Return [x, y] of the center of cell containing provided text 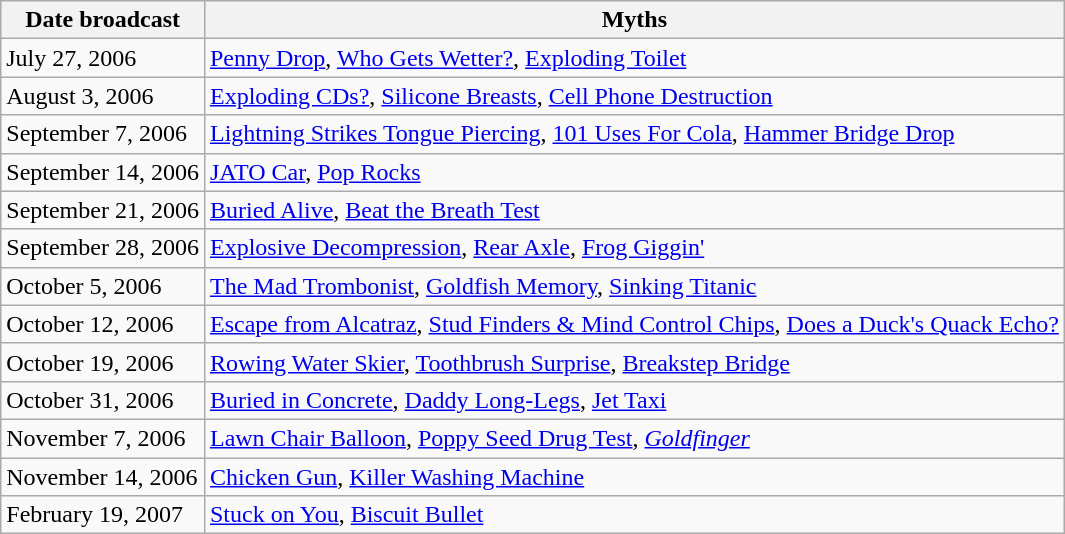
Exploding CDs?, Silicone Breasts, Cell Phone Destruction [634, 96]
February 19, 2007 [103, 515]
October 19, 2006 [103, 362]
Myths [634, 20]
October 12, 2006 [103, 324]
July 27, 2006 [103, 58]
Rowing Water Skier, Toothbrush Surprise, Breakstep Bridge [634, 362]
September 14, 2006 [103, 172]
Buried Alive, Beat the Breath Test [634, 210]
October 31, 2006 [103, 400]
Explosive Decompression, Rear Axle, Frog Giggin' [634, 248]
Date broadcast [103, 20]
Penny Drop, Who Gets Wetter?, Exploding Toilet [634, 58]
Lightning Strikes Tongue Piercing, 101 Uses For Cola, Hammer Bridge Drop [634, 134]
The Mad Trombonist, Goldfish Memory, Sinking Titanic [634, 286]
November 14, 2006 [103, 477]
October 5, 2006 [103, 286]
Buried in Concrete, Daddy Long-Legs, Jet Taxi [634, 400]
November 7, 2006 [103, 438]
September 21, 2006 [103, 210]
September 7, 2006 [103, 134]
Lawn Chair Balloon, Poppy Seed Drug Test, Goldfinger [634, 438]
September 28, 2006 [103, 248]
August 3, 2006 [103, 96]
Escape from Alcatraz, Stud Finders & Mind Control Chips, Does a Duck's Quack Echo? [634, 324]
Stuck on You, Biscuit Bullet [634, 515]
JATO Car, Pop Rocks [634, 172]
Chicken Gun, Killer Washing Machine [634, 477]
